Extract the [x, y] coordinate from the center of the cell holding the provided text.  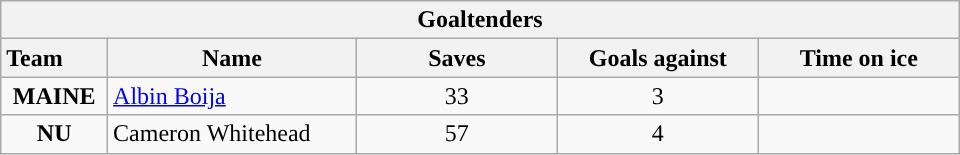
Albin Boija [232, 96]
Goaltenders [480, 20]
57 [456, 134]
MAINE [54, 96]
Cameron Whitehead [232, 134]
4 [658, 134]
Goals against [658, 58]
3 [658, 96]
Name [232, 58]
Saves [456, 58]
Team [54, 58]
NU [54, 134]
Time on ice [858, 58]
33 [456, 96]
